Scan for the cell matching the given text and deliver its (x, y) coordinate at center. 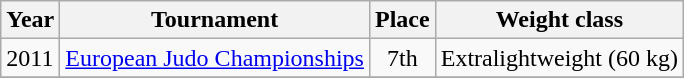
European Judo Championships (215, 58)
Weight class (559, 20)
Extralightweight (60 kg) (559, 58)
Tournament (215, 20)
Year (30, 20)
2011 (30, 58)
7th (402, 58)
Place (402, 20)
